Provide the (x, y) coordinate of the cell's center where the given text is located.  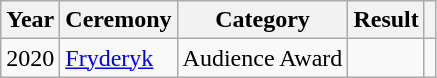
Ceremony (118, 20)
Year (30, 20)
2020 (30, 58)
Category (262, 20)
Audience Award (262, 58)
Fryderyk (118, 58)
Result (386, 20)
